Search for the cell housing the specified text and yield its (X, Y) center coordinate. 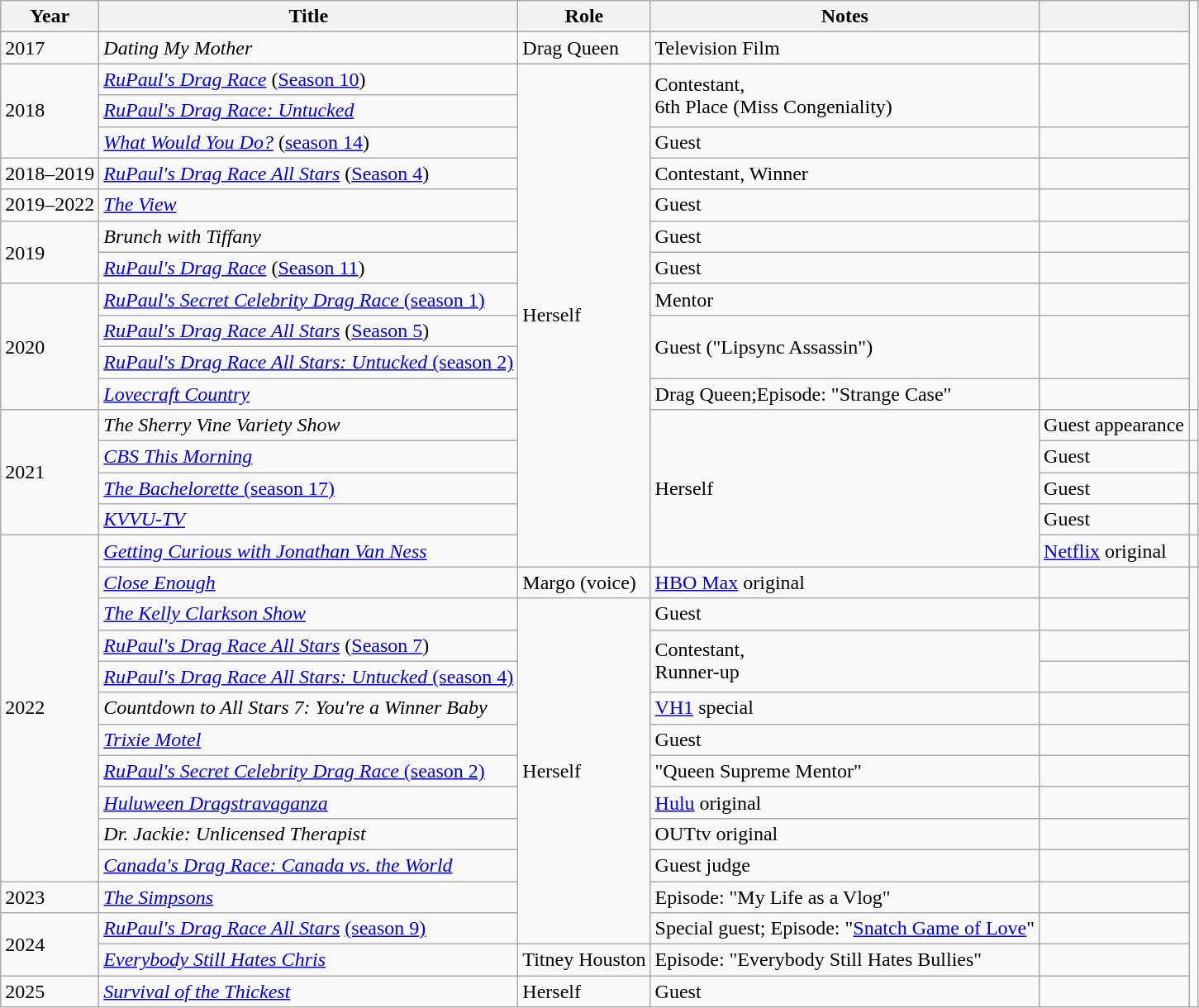
VH1 special (845, 708)
Dr. Jackie: Unlicensed Therapist (309, 834)
Netflix original (1114, 551)
The Bachelorette (season 17) (309, 488)
RuPaul's Drag Race (Season 10) (309, 79)
OUTtv original (845, 834)
Episode: "Everybody Still Hates Bullies" (845, 960)
Guest ("Lipsync Assassin") (845, 346)
RuPaul's Drag Race: Untucked (309, 111)
The View (309, 205)
Hulu original (845, 802)
RuPaul's Drag Race All Stars (season 9) (309, 929)
Drag Queen;Episode: "Strange Case" (845, 394)
Everybody Still Hates Chris (309, 960)
KVVU-TV (309, 520)
Episode: "My Life as a Vlog" (845, 896)
Notes (845, 17)
RuPaul's Drag Race All Stars (Season 4) (309, 174)
RuPaul's Secret Celebrity Drag Race (season 1) (309, 299)
2019 (50, 252)
Television Film (845, 48)
Titney Houston (584, 960)
2018–2019 (50, 174)
2017 (50, 48)
2019–2022 (50, 205)
2024 (50, 944)
Role (584, 17)
RuPaul's Drag Race (Season 11) (309, 268)
Getting Curious with Jonathan Van Ness (309, 551)
Dating My Mother (309, 48)
2025 (50, 991)
Guest appearance (1114, 426)
Special guest; Episode: "Snatch Game of Love" (845, 929)
RuPaul's Secret Celebrity Drag Race (season 2) (309, 771)
Countdown to All Stars 7: You're a Winner Baby (309, 708)
RuPaul's Drag Race All Stars: Untucked (season 4) (309, 677)
Huluween Dragstravaganza (309, 802)
2018 (50, 111)
HBO Max original (845, 582)
RuPaul's Drag Race All Stars: Untucked (season 2) (309, 362)
Survival of the Thickest (309, 991)
Margo (voice) (584, 582)
Canada's Drag Race: Canada vs. the World (309, 865)
Brunch with Tiffany (309, 236)
Trixie Motel (309, 739)
2022 (50, 709)
Close Enough (309, 582)
2020 (50, 346)
Guest judge (845, 865)
The Simpsons (309, 896)
Lovecraft Country (309, 394)
The Sherry Vine Variety Show (309, 426)
RuPaul's Drag Race All Stars (Season 7) (309, 645)
CBS This Morning (309, 457)
Year (50, 17)
2023 (50, 896)
Drag Queen (584, 48)
Title (309, 17)
RuPaul's Drag Race All Stars (Season 5) (309, 330)
"Queen Supreme Mentor" (845, 771)
The Kelly Clarkson Show (309, 614)
Contestant, Winner (845, 174)
2021 (50, 473)
Mentor (845, 299)
What Would You Do? (season 14) (309, 142)
Contestant,Runner-up (845, 661)
Contestant,6th Place (Miss Congeniality) (845, 95)
